Pinpoint the cell where the given text exists, returning its [X, Y] midpoint coordinate. 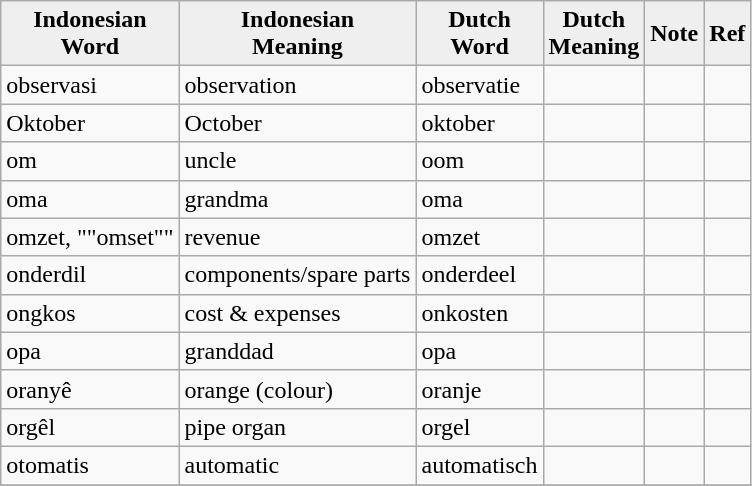
revenue [298, 237]
Dutch Meaning [594, 34]
components/spare parts [298, 275]
automatic [298, 465]
observation [298, 85]
Indonesian Word [90, 34]
Oktober [90, 123]
granddad [298, 351]
ongkos [90, 313]
omzet [480, 237]
automatisch [480, 465]
uncle [298, 161]
Dutch Word [480, 34]
cost & expenses [298, 313]
onderdil [90, 275]
oom [480, 161]
oranje [480, 389]
observasi [90, 85]
grandma [298, 199]
oranyê [90, 389]
onderdeel [480, 275]
orgêl [90, 427]
observatie [480, 85]
onkosten [480, 313]
otomatis [90, 465]
pipe organ [298, 427]
oktober [480, 123]
Ref [728, 34]
orange (colour) [298, 389]
Indonesian Meaning [298, 34]
omzet, ""omset"" [90, 237]
orgel [480, 427]
om [90, 161]
Note [674, 34]
October [298, 123]
